Detect which cell encompasses the target text, then output its [x, y] center coordinate. 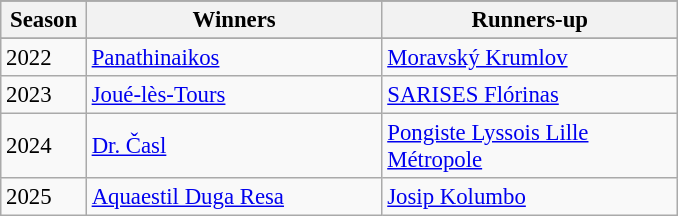
2025 [44, 197]
Joué-lès-Tours [234, 95]
2022 [44, 58]
Winners [234, 20]
Dr. Časl [234, 146]
Season [44, 20]
2023 [44, 95]
Pongiste Lyssois Lille Métropole [530, 146]
2024 [44, 146]
Runners-up [530, 20]
Josip Kolumbo [530, 197]
Moravský Krumlov [530, 58]
Aquaestil Duga Resa [234, 197]
SARISES Flórinas [530, 95]
Panathinaikos [234, 58]
